From the cell containing the given text, extract its center point as [X, Y] coordinate. 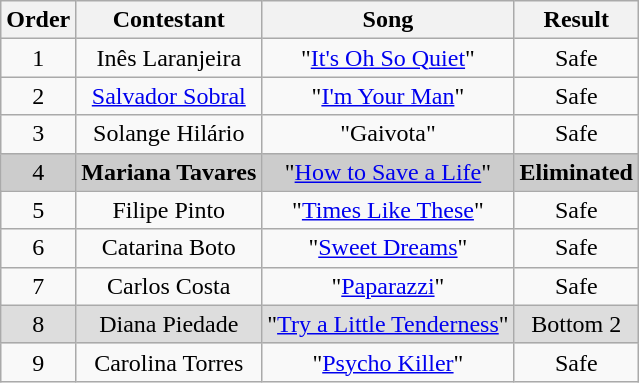
Salvador Sobral [169, 96]
"How to Save a Life" [388, 172]
9 [38, 362]
"Times Like These" [388, 210]
3 [38, 134]
Carlos Costa [169, 286]
4 [38, 172]
"Try a Little Tenderness" [388, 324]
8 [38, 324]
Song [388, 20]
Contestant [169, 20]
Bottom 2 [576, 324]
5 [38, 210]
Solange Hilário [169, 134]
Result [576, 20]
6 [38, 248]
Filipe Pinto [169, 210]
"Sweet Dreams" [388, 248]
"It's Oh So Quiet" [388, 58]
Carolina Torres [169, 362]
"Paparazzi" [388, 286]
2 [38, 96]
Catarina Boto [169, 248]
Diana Piedade [169, 324]
7 [38, 286]
"Gaivota" [388, 134]
Mariana Tavares [169, 172]
Inês Laranjeira [169, 58]
"Psycho Killer" [388, 362]
Order [38, 20]
1 [38, 58]
Eliminated [576, 172]
"I'm Your Man" [388, 96]
